Extract the [x, y] coordinate from the center of the cell holding the provided text.  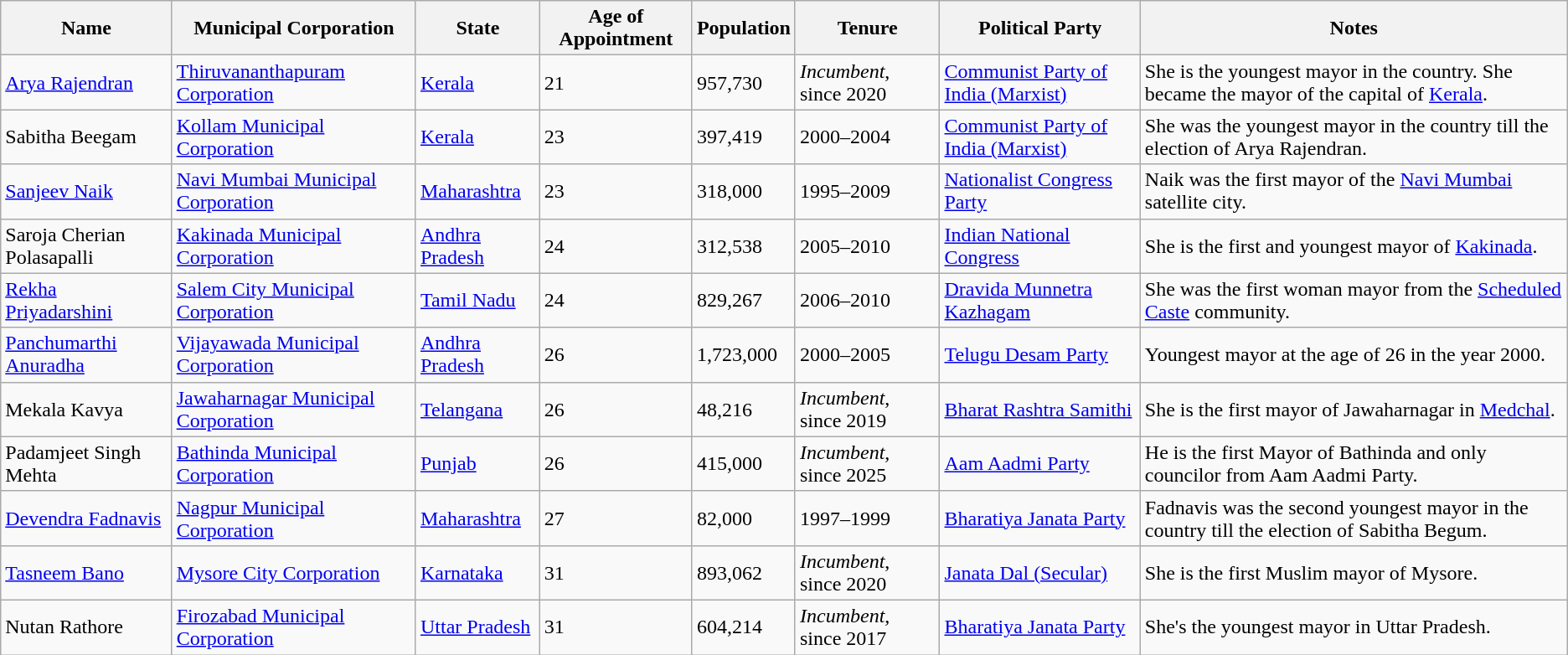
Arya Rajendran [86, 82]
Kollam Municipal Corporation [293, 137]
Janata Dal (Secular) [1040, 573]
Bharat Rashtra Samithi [1040, 409]
Population [744, 28]
Incumbent, since 2017 [867, 627]
Tenure [867, 28]
Nutan Rathore [86, 627]
Vijayawada Municipal Corporation [293, 355]
Salem City Municipal Corporation [293, 300]
Name [86, 28]
Rekha Priyadarshini [86, 300]
Nationalist Congress Party [1040, 191]
Padamjeet Singh Mehta [86, 464]
1,723,000 [744, 355]
Telangana [477, 409]
Mekala Kavya [86, 409]
She is the first and youngest mayor of Kakinada. [1354, 246]
Kakinada Municipal Corporation [293, 246]
Thiruvananthapuram Corporation [293, 82]
48,216 [744, 409]
2000–2005 [867, 355]
Punjab [477, 464]
Jawaharnagar Municipal Corporation [293, 409]
312,538 [744, 246]
829,267 [744, 300]
1995–2009 [867, 191]
Political Party [1040, 28]
Karnataka [477, 573]
2000–2004 [867, 137]
She is the first mayor of Jawaharnagar in Medchal. [1354, 409]
She's the youngest mayor in Uttar Pradesh. [1354, 627]
604,214 [744, 627]
Tasneem Bano [86, 573]
Devendra Fadnavis [86, 518]
She was the youngest mayor in the country till the election of Arya Rajendran. [1354, 137]
397,419 [744, 137]
Sabitha Beegam [86, 137]
Uttar Pradesh [477, 627]
Youngest mayor at the age of 26 in the year 2000. [1354, 355]
Navi Mumbai Municipal Corporation [293, 191]
893,062 [744, 573]
Incumbent, since 2019 [867, 409]
State [477, 28]
Sanjeev Naik [86, 191]
Firozabad Municipal Corporation [293, 627]
He is the first Mayor of Bathinda and only councilor from Aam Aadmi Party. [1354, 464]
Indian National Congress [1040, 246]
Tamil Nadu [477, 300]
Fadnavis was the second youngest mayor in the country till the election of Sabitha Begum. [1354, 518]
Municipal Corporation [293, 28]
She is the youngest mayor in the country. She became the mayor of the capital of Kerala. [1354, 82]
Age of Appointment [616, 28]
Notes [1354, 28]
Telugu Desam Party [1040, 355]
Incumbent, since 2025 [867, 464]
318,000 [744, 191]
1997–1999 [867, 518]
Panchumarthi Anuradha [86, 355]
Aam Aadmi Party [1040, 464]
She is the first Muslim mayor of Mysore. [1354, 573]
Saroja Cherian Polasapalli [86, 246]
21 [616, 82]
82,000 [744, 518]
Dravida Munnetra Kazhagam [1040, 300]
957,730 [744, 82]
Bathinda Municipal Corporation [293, 464]
2005–2010 [867, 246]
Mysore City Corporation [293, 573]
She was the first woman mayor from the Scheduled Caste community. [1354, 300]
415,000 [744, 464]
Naik was the first mayor of the Navi Mumbai satellite city. [1354, 191]
Nagpur Municipal Corporation [293, 518]
2006–2010 [867, 300]
27 [616, 518]
